Pinpoint the cell where the given text exists, returning its [x, y] midpoint coordinate. 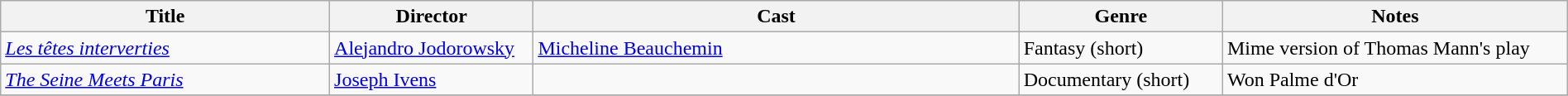
Micheline Beauchemin [776, 48]
Mime version of Thomas Mann's play [1394, 48]
Director [432, 17]
Fantasy (short) [1121, 48]
Genre [1121, 17]
Les têtes interverties [165, 48]
Notes [1394, 17]
Alejandro Jodorowsky [432, 48]
The Seine Meets Paris [165, 79]
Cast [776, 17]
Joseph Ivens [432, 79]
Documentary (short) [1121, 79]
Title [165, 17]
Won Palme d'Or [1394, 79]
